Pinpoint the cell where the given text exists, returning its (x, y) midpoint coordinate. 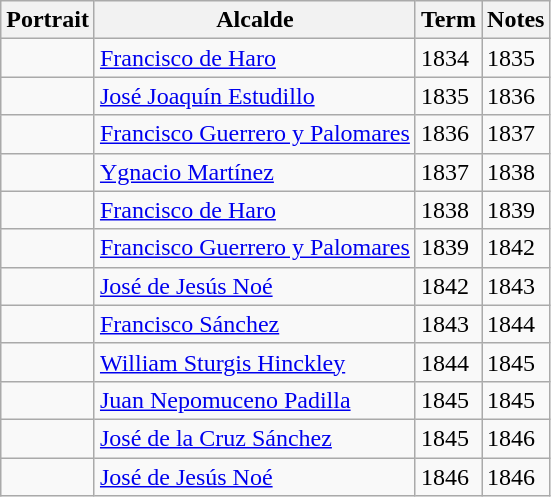
Juan Nepomuceno Padilla (254, 400)
Term (448, 20)
Notes (516, 20)
1834 (448, 58)
Portrait (48, 20)
Francisco Sánchez (254, 324)
José de la Cruz Sánchez (254, 438)
William Sturgis Hinckley (254, 362)
José Joaquín Estudillo (254, 96)
Alcalde (254, 20)
Ygnacio Martínez (254, 172)
